Determine the (X, Y) coordinate at the center of the cell enclosing the given text.  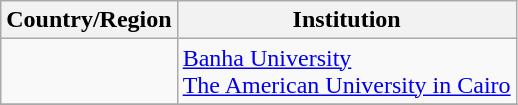
Banha UniversityThe American University in Cairo (346, 72)
Institution (346, 20)
Country/Region (89, 20)
